Output the [x, y] coordinate of the center of the cell containing the given text.  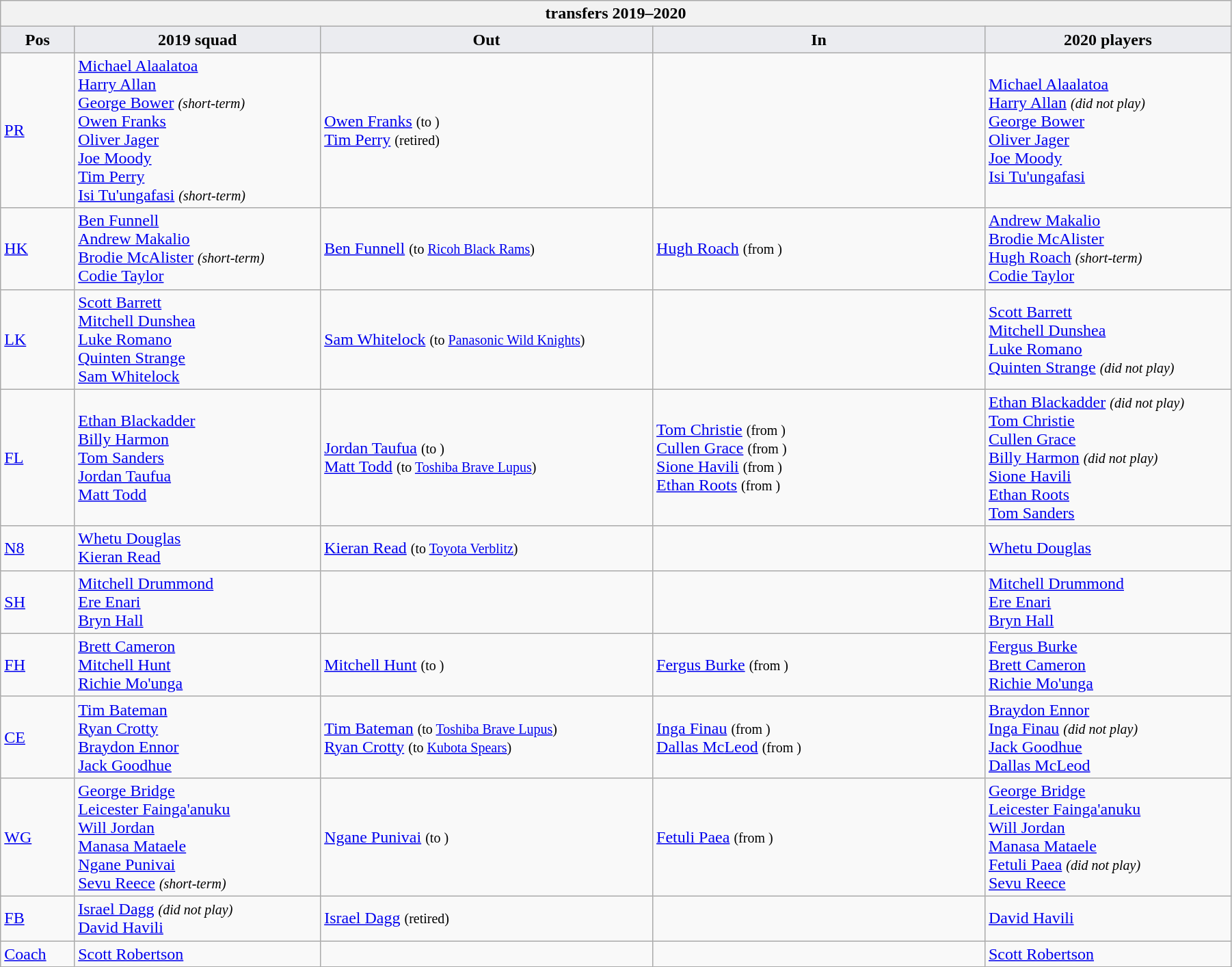
Tim Bateman (to Toshiba Brave Lupus) Ryan Crotty (to Kubota Spears) [487, 737]
FL [38, 458]
FB [38, 918]
Scott Barrett Mitchell Dunshea Luke Romano Quinten Strange (did not play) [1108, 339]
Israel Dagg (did not play) David Havili [198, 918]
Fergus Burke (from ) [819, 665]
Jordan Taufua (to ) Matt Todd (to Toshiba Brave Lupus) [487, 458]
Hugh Roach (from ) [819, 249]
Sam Whitelock (to Panasonic Wild Knights) [487, 339]
Mitchell Hunt (to ) [487, 665]
PR [38, 130]
CE [38, 737]
Michael Alaalatoa Harry Allan George Bower (short-term) Owen Franks Oliver Jager Joe Moody Tim Perry Isi Tu'ungafasi (short-term) [198, 130]
Ben Funnell (to Ricoh Black Rams) [487, 249]
Israel Dagg (retired) [487, 918]
N8 [38, 548]
Fergus Burke Brett Cameron Richie Mo'unga [1108, 665]
Ethan Blackadder (did not play) Tom Christie Cullen Grace Billy Harmon (did not play) Sione Havili Ethan Roots Tom Sanders [1108, 458]
Tom Christie (from ) Cullen Grace (from ) Sione Havili (from ) Ethan Roots (from ) [819, 458]
Michael Alaalatoa Harry Allan (did not play) George Bower Oliver Jager Joe Moody Isi Tu'ungafasi [1108, 130]
FH [38, 665]
Scott Barrett Mitchell Dunshea Luke Romano Quinten Strange Sam Whitelock [198, 339]
Ethan Blackadder Billy Harmon Tom Sanders Jordan Taufua Matt Todd [198, 458]
transfers 2019–2020 [616, 14]
HK [38, 249]
Inga Finau (from ) Dallas McLeod (from ) [819, 737]
Kieran Read (to Toyota Verblitz) [487, 548]
Braydon Ennor Inga Finau (did not play) Jack Goodhue Dallas McLeod [1108, 737]
Coach [38, 954]
LK [38, 339]
Ben Funnell Andrew Makalio Brodie McAlister (short-term) Codie Taylor [198, 249]
Whetu Douglas [1108, 548]
Out [487, 40]
Pos [38, 40]
2020 players [1108, 40]
Owen Franks (to ) Tim Perry (retired) [487, 130]
Tim Bateman Ryan Crotty Braydon Ennor Jack Goodhue [198, 737]
Fetuli Paea (from ) [819, 837]
WG [38, 837]
Andrew Makalio Brodie McAlister Hugh Roach (short-term) Codie Taylor [1108, 249]
Whetu Douglas Kieran Read [198, 548]
Ngane Punivai (to ) [487, 837]
SH [38, 602]
2019 squad [198, 40]
David Havili [1108, 918]
George Bridge Leicester Fainga'anuku Will Jordan Manasa Mataele Fetuli Paea (did not play) Sevu Reece [1108, 837]
Brett Cameron Mitchell Hunt Richie Mo'unga [198, 665]
In [819, 40]
George Bridge Leicester Fainga'anuku Will Jordan Manasa Mataele Ngane Punivai Sevu Reece (short-term) [198, 837]
